Return the [X, Y] coordinate for the center point of the cell that contains the specified text.  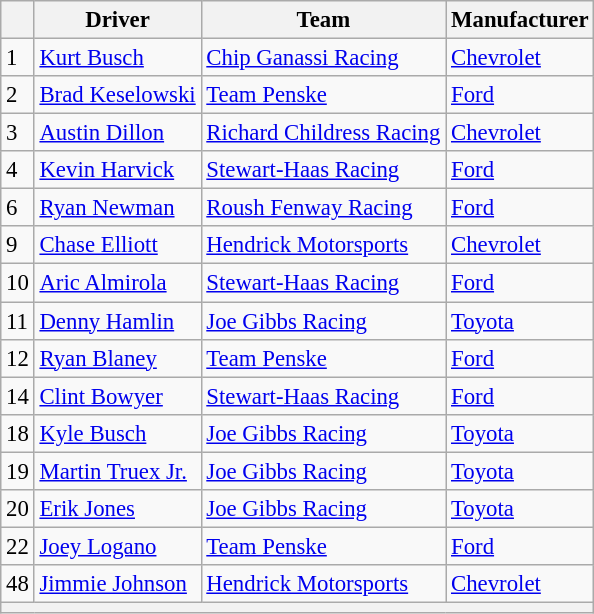
Brad Keselowski [118, 95]
9 [18, 245]
1 [18, 58]
18 [18, 433]
Chip Ganassi Racing [324, 58]
Joey Logano [118, 546]
6 [18, 208]
Clint Bowyer [118, 396]
4 [18, 170]
20 [18, 509]
14 [18, 396]
Kevin Harvick [118, 170]
Richard Childress Racing [324, 133]
11 [18, 321]
Team [324, 20]
Martin Truex Jr. [118, 471]
Kyle Busch [118, 433]
48 [18, 584]
Ryan Blaney [118, 358]
Chase Elliott [118, 245]
Driver [118, 20]
Austin Dillon [118, 133]
12 [18, 358]
Jimmie Johnson [118, 584]
10 [18, 283]
Aric Almirola [118, 283]
Roush Fenway Racing [324, 208]
Ryan Newman [118, 208]
2 [18, 95]
22 [18, 546]
3 [18, 133]
Kurt Busch [118, 58]
Manufacturer [520, 20]
Erik Jones [118, 509]
19 [18, 471]
Denny Hamlin [118, 321]
